Identify which cell holds the provided text, then report its [X, Y] central coordinate. 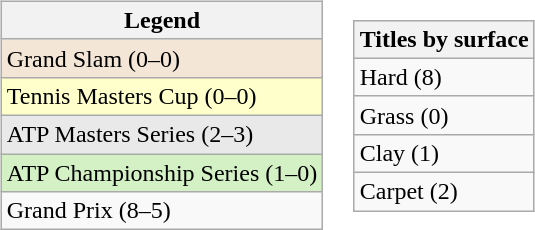
ATP Masters Series (2–3) [162, 134]
Grand Slam (0–0) [162, 58]
Hard (8) [444, 77]
Titles by surface [444, 39]
Grand Prix (8–5) [162, 211]
ATP Championship Series (1–0) [162, 173]
Carpet (2) [444, 192]
Legend [162, 20]
Tennis Masters Cup (0–0) [162, 96]
Clay (1) [444, 153]
Grass (0) [444, 115]
